Output the [X, Y] coordinate of the center of the cell containing the given text.  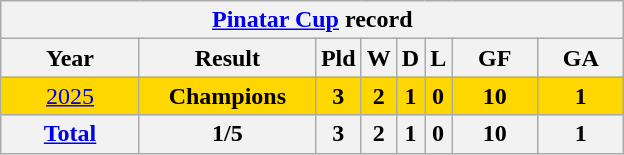
Year [70, 58]
2025 [70, 96]
L [438, 58]
GF [495, 58]
D [410, 58]
W [378, 58]
Total [70, 134]
GA [581, 58]
Champions [227, 96]
Pld [338, 58]
1/5 [227, 134]
Pinatar Cup record [312, 20]
Result [227, 58]
